Search for the cell housing the specified text and yield its (X, Y) center coordinate. 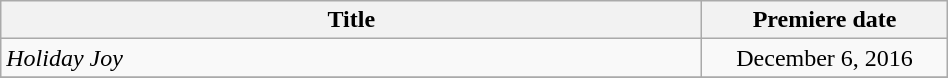
Holiday Joy (352, 58)
Title (352, 20)
December 6, 2016 (824, 58)
Premiere date (824, 20)
